Pinpoint the cell where the given text exists, returning its (X, Y) midpoint coordinate. 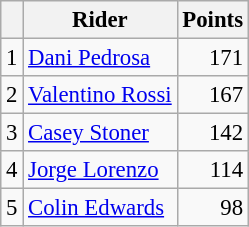
Dani Pedrosa (100, 58)
167 (212, 95)
Rider (100, 20)
5 (12, 208)
Colin Edwards (100, 208)
171 (212, 58)
1 (12, 58)
Jorge Lorenzo (100, 170)
3 (12, 133)
2 (12, 95)
114 (212, 170)
Casey Stoner (100, 133)
4 (12, 170)
98 (212, 208)
Points (212, 20)
142 (212, 133)
Valentino Rossi (100, 95)
